Find where the given text appears and provide that cell's center as (x, y) coordinate. 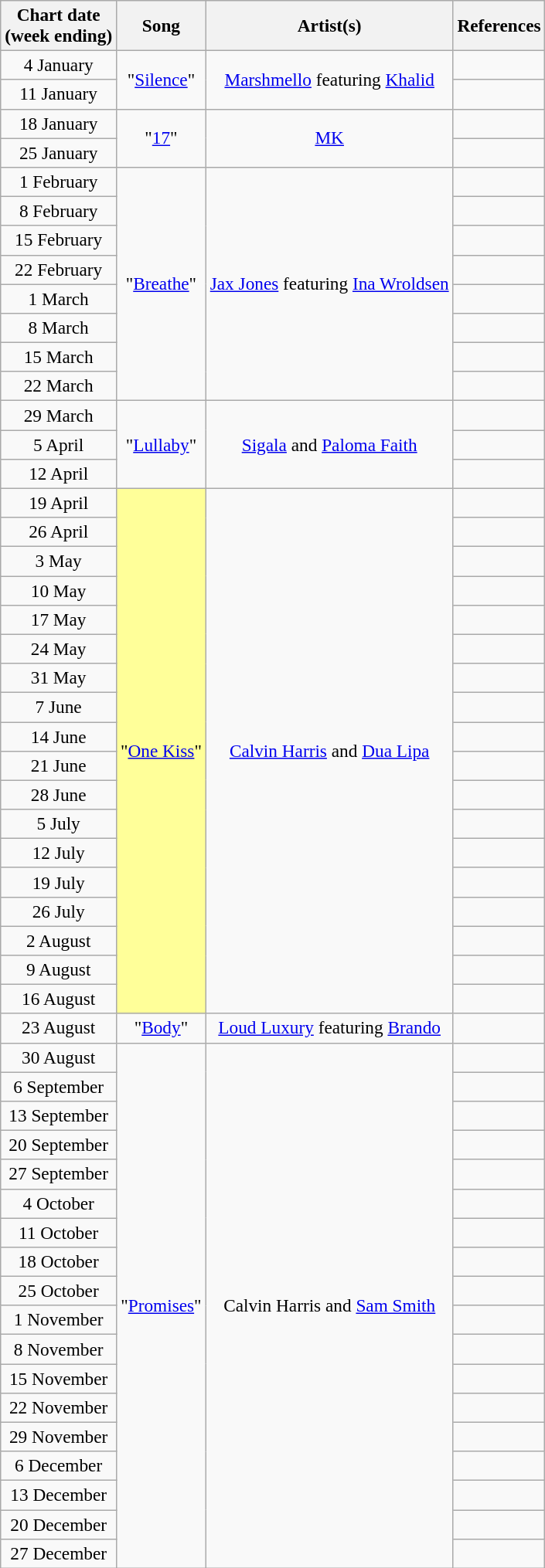
16 August (59, 999)
6 September (59, 1086)
Calvin Harris and Dua Lipa (329, 751)
21 June (59, 765)
10 May (59, 590)
"Promises" (162, 1305)
28 June (59, 795)
Song (162, 25)
15 February (59, 240)
8 February (59, 211)
5 July (59, 823)
Jax Jones featuring Ina Wroldsen (329, 283)
"17" (162, 138)
13 September (59, 1115)
27 December (59, 1553)
"Silence" (162, 80)
26 April (59, 532)
23 August (59, 1028)
Chart date(week ending) (59, 25)
"Body" (162, 1028)
19 July (59, 882)
Loud Luxury featuring Brando (329, 1028)
15 March (59, 357)
12 April (59, 473)
9 August (59, 969)
20 September (59, 1145)
20 December (59, 1524)
14 June (59, 736)
25 January (59, 152)
18 January (59, 124)
Artist(s) (329, 25)
3 May (59, 561)
8 March (59, 328)
1 November (59, 1320)
15 November (59, 1378)
24 May (59, 649)
31 May (59, 677)
"Lullaby" (162, 443)
5 April (59, 444)
11 October (59, 1232)
Marshmello featuring Khalid (329, 80)
29 March (59, 415)
30 August (59, 1057)
2 August (59, 940)
29 November (59, 1437)
"One Kiss" (162, 751)
17 May (59, 619)
4 October (59, 1203)
1 February (59, 182)
"Breathe" (162, 283)
1 March (59, 298)
19 April (59, 503)
8 November (59, 1349)
7 June (59, 707)
25 October (59, 1291)
11 January (59, 94)
26 July (59, 911)
Sigala and Paloma Faith (329, 443)
22 February (59, 270)
13 December (59, 1495)
References (499, 25)
12 July (59, 853)
4 January (59, 65)
Calvin Harris and Sam Smith (329, 1305)
MK (329, 138)
22 March (59, 386)
18 October (59, 1261)
22 November (59, 1407)
6 December (59, 1466)
27 September (59, 1174)
